Output the [x, y] coordinate of the center of the cell containing the given text.  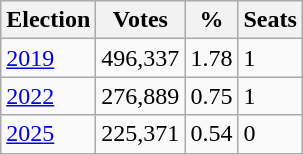
0.75 [212, 96]
% [212, 20]
Seats [270, 20]
1.78 [212, 58]
Election [48, 20]
225,371 [140, 134]
Votes [140, 20]
2022 [48, 96]
0.54 [212, 134]
0 [270, 134]
2019 [48, 58]
276,889 [140, 96]
496,337 [140, 58]
2025 [48, 134]
